Pinpoint the cell where the given text exists, returning its (x, y) midpoint coordinate. 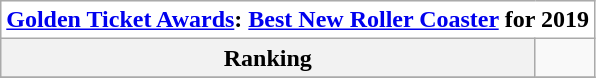
Ranking (268, 58)
Golden Ticket Awards: Best New Roller Coaster for 2019 (298, 20)
